Output the [x, y] coordinate of the center of the cell containing the given text.  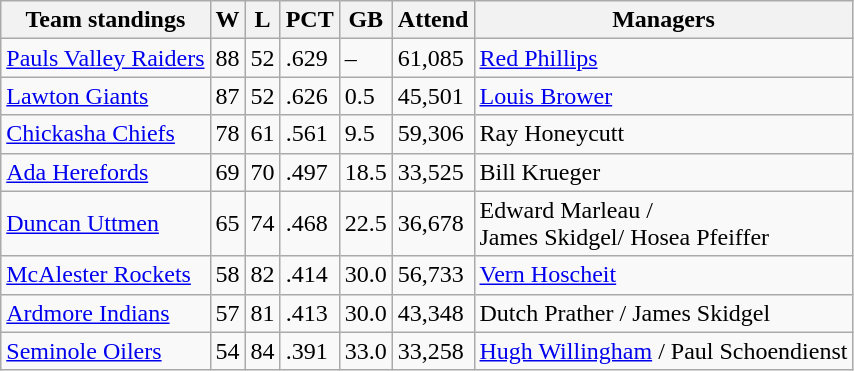
Pauls Valley Raiders [106, 58]
.561 [310, 134]
.629 [310, 58]
58 [228, 275]
56,733 [433, 275]
– [366, 58]
87 [228, 96]
Louis Brower [664, 96]
Attend [433, 20]
18.5 [366, 172]
45,501 [433, 96]
61,085 [433, 58]
9.5 [366, 134]
Ada Herefords [106, 172]
22.5 [366, 224]
59,306 [433, 134]
Vern Hoscheit [664, 275]
78 [228, 134]
McAlester Rockets [106, 275]
57 [228, 313]
Team standings [106, 20]
43,348 [433, 313]
Duncan Uttmen [106, 224]
70 [262, 172]
GB [366, 20]
PCT [310, 20]
81 [262, 313]
0.5 [366, 96]
Ardmore Indians [106, 313]
.497 [310, 172]
L [262, 20]
Seminole Oilers [106, 351]
33.0 [366, 351]
.414 [310, 275]
54 [228, 351]
Ray Honeycutt [664, 134]
33,525 [433, 172]
65 [228, 224]
Bill Krueger [664, 172]
Red Phillips [664, 58]
Chickasha Chiefs [106, 134]
Managers [664, 20]
.626 [310, 96]
61 [262, 134]
74 [262, 224]
Lawton Giants [106, 96]
.391 [310, 351]
Edward Marleau / James Skidgel/ Hosea Pfeiffer [664, 224]
84 [262, 351]
69 [228, 172]
82 [262, 275]
Hugh Willingham / Paul Schoendienst [664, 351]
88 [228, 58]
Dutch Prather / James Skidgel [664, 313]
33,258 [433, 351]
.468 [310, 224]
.413 [310, 313]
36,678 [433, 224]
W [228, 20]
